Capture the cell that displays the provided text and extract its (X, Y) central coordinate. 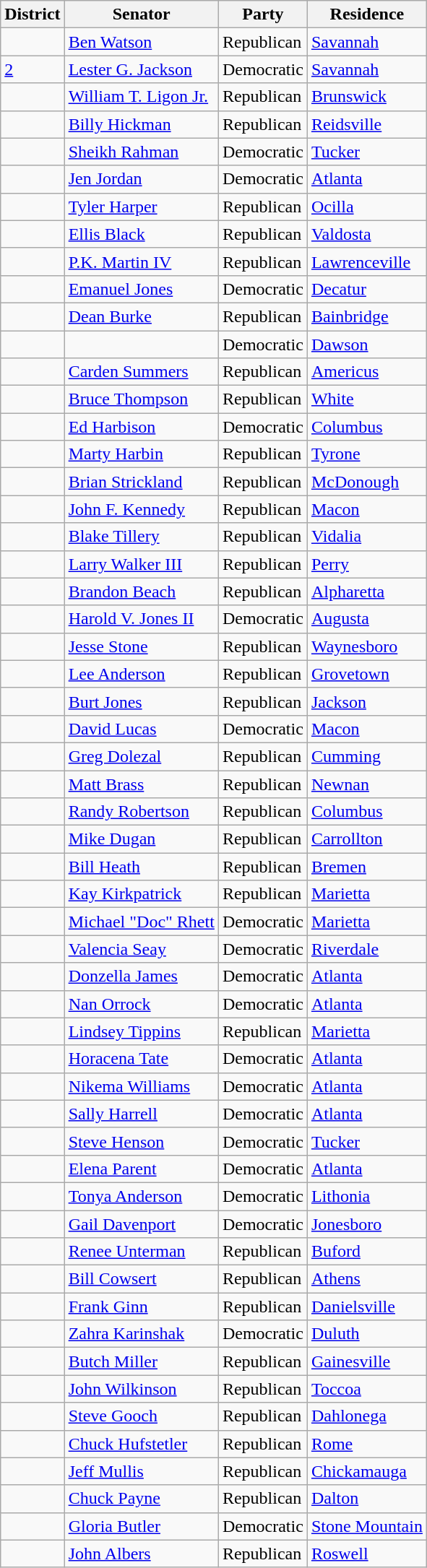
Randy Robertson (142, 812)
Sheikh Rahman (142, 152)
Roswell (367, 1554)
Brunswick (367, 97)
Perry (367, 564)
Carrollton (367, 839)
Dawson (367, 345)
Sally Harrell (142, 1114)
Reidsville (367, 124)
Bill Cowsert (142, 1279)
Gail Davenport (142, 1224)
David Lucas (142, 729)
Senator (142, 14)
Newnan (367, 784)
Chuck Hufstetler (142, 1444)
Jeff Mullis (142, 1471)
Riverdale (367, 949)
Mike Dugan (142, 839)
Horacena Tate (142, 1059)
Brian Strickland (142, 482)
Duluth (367, 1334)
Tyrone (367, 454)
Ed Harbison (142, 427)
Elena Parent (142, 1169)
Stone Mountain (367, 1526)
Gainesville (367, 1361)
District (33, 14)
Danielsville (367, 1307)
Steve Gooch (142, 1416)
Chuck Payne (142, 1499)
Bainbridge (367, 316)
Vidalia (367, 537)
Alpharetta (367, 592)
Zahra Karinshak (142, 1334)
Emanuel Jones (142, 289)
Nan Orrock (142, 1004)
Billy Hickman (142, 124)
Buford (367, 1252)
Renee Unterman (142, 1252)
Jackson (367, 701)
Bill Heath (142, 867)
Ben Watson (142, 42)
Dahlonega (367, 1416)
Toccoa (367, 1389)
White (367, 399)
Jesse Stone (142, 646)
Rome (367, 1444)
Harold V. Jones II (142, 619)
Steve Henson (142, 1141)
Augusta (367, 619)
McDonough (367, 482)
Lester G. Jackson (142, 69)
Athens (367, 1279)
John Wilkinson (142, 1389)
Residence (367, 14)
Blake Tillery (142, 537)
Greg Dolezal (142, 756)
Carden Summers (142, 372)
Lawrenceville (367, 261)
Nikema Williams (142, 1086)
Party (263, 14)
John Albers (142, 1554)
Bremen (367, 867)
Lithonia (367, 1196)
John F. Kennedy (142, 509)
Michael "Doc" Rhett (142, 922)
Marty Harbin (142, 454)
Ocilla (367, 207)
Bruce Thompson (142, 399)
Cumming (367, 756)
Ellis Black (142, 234)
Kay Kirkpatrick (142, 894)
Dalton (367, 1499)
Matt Brass (142, 784)
William T. Ligon Jr. (142, 97)
Valdosta (367, 234)
Larry Walker III (142, 564)
Decatur (367, 289)
Chickamauga (367, 1471)
Americus (367, 372)
Jen Jordan (142, 179)
Frank Ginn (142, 1307)
Jonesboro (367, 1224)
Tyler Harper (142, 207)
Brandon Beach (142, 592)
Butch Miller (142, 1361)
Donzella James (142, 976)
Burt Jones (142, 701)
Dean Burke (142, 316)
Tonya Anderson (142, 1196)
Lee Anderson (142, 674)
Valencia Seay (142, 949)
2 (33, 69)
Waynesboro (367, 646)
Grovetown (367, 674)
Lindsey Tippins (142, 1031)
Gloria Butler (142, 1526)
P.K. Martin IV (142, 261)
